Scan for the cell matching the given text and deliver its (X, Y) coordinate at center. 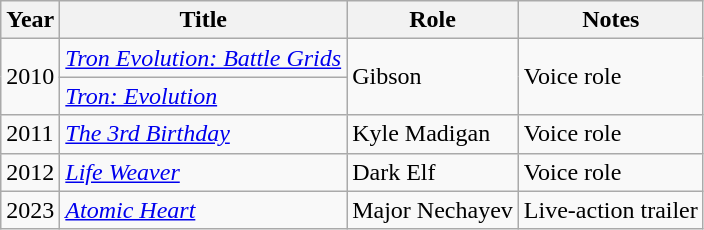
Gibson (433, 77)
2012 (30, 172)
Major Nechayev (433, 210)
The 3rd Birthday (204, 134)
2011 (30, 134)
Tron: Evolution (204, 96)
2010 (30, 77)
Title (204, 20)
Kyle Madigan (433, 134)
Tron Evolution: Battle Grids (204, 58)
Live-action trailer (610, 210)
Notes (610, 20)
Role (433, 20)
2023 (30, 210)
Year (30, 20)
Life Weaver (204, 172)
Atomic Heart (204, 210)
Dark Elf (433, 172)
